Capture the cell that displays the provided text and extract its [x, y] central coordinate. 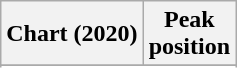
Chart (2020) [72, 34]
Peakposition [189, 34]
